Pinpoint the cell where the given text exists, returning its (x, y) midpoint coordinate. 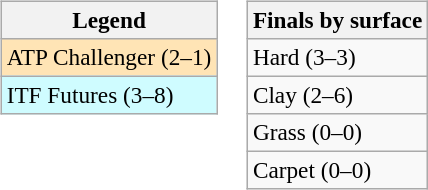
Grass (0–0) (337, 133)
Legend (108, 20)
Hard (3–3) (337, 57)
Carpet (0–0) (337, 171)
Clay (2–6) (337, 95)
Finals by surface (337, 20)
ATP Challenger (2–1) (108, 57)
ITF Futures (3–8) (108, 95)
